Return [x, y] of the center of cell containing provided text 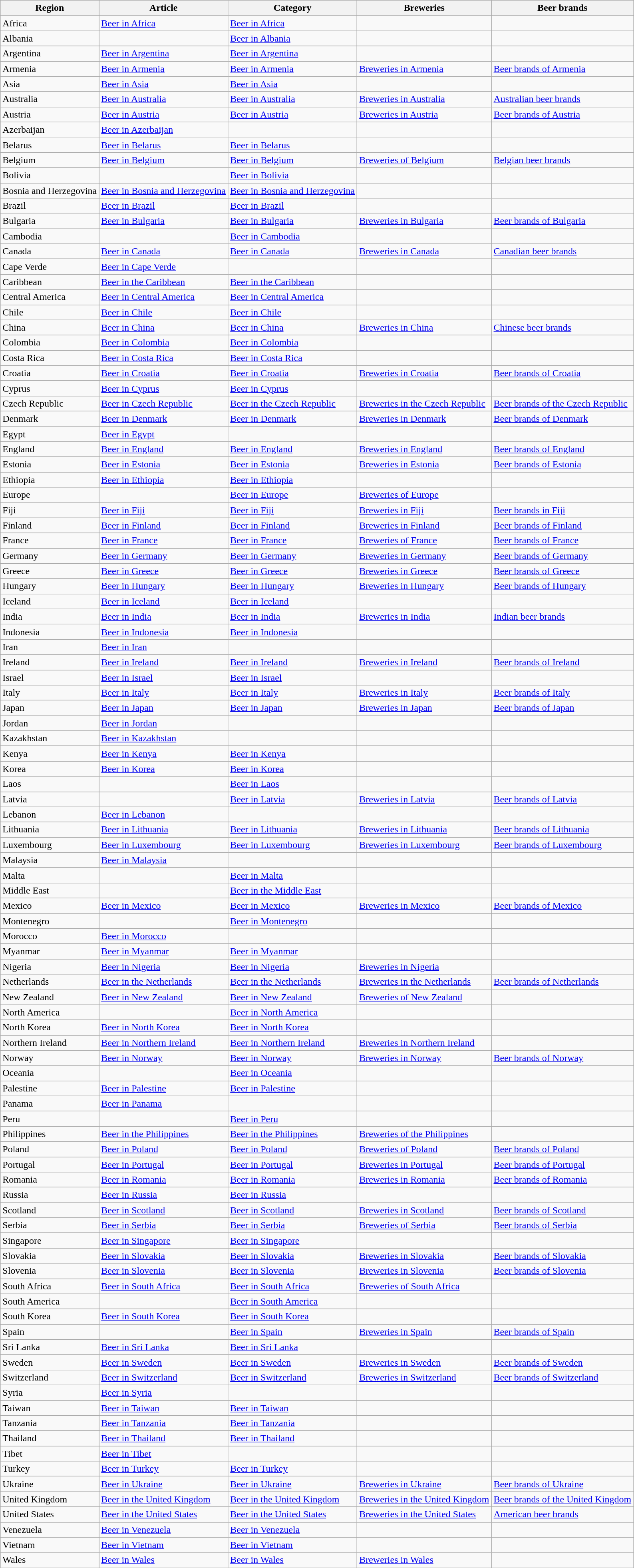
Europe [50, 495]
Breweries in Finland [424, 525]
Egypt [50, 434]
Finland [50, 525]
Venezuela [50, 1530]
Oceania [50, 1073]
Breweries in the United States [424, 1514]
Breweries in Scotland [424, 1210]
Breweries in Ireland [424, 662]
Syria [50, 1392]
Ethiopia [50, 480]
Taiwan [50, 1408]
Malta [50, 875]
Beer brands of Romania [562, 1180]
Kazakhstan [50, 738]
Breweries in Wales [424, 1560]
Israel [50, 678]
Beer brands in Fiji [562, 510]
Beer brands of Austria [562, 114]
Category [292, 8]
Japan [50, 708]
Cape Verde [50, 267]
Malaysia [50, 860]
Breweries in the Czech Republic [424, 403]
Breweries in Mexico [424, 906]
Montenegro [50, 921]
Vietnam [50, 1545]
Panama [50, 1103]
Canada [50, 251]
Peru [50, 1119]
Beer in the Czech Republic [292, 403]
Ukraine [50, 1484]
Caribbean [50, 282]
Slovakia [50, 1256]
Jordan [50, 723]
India [50, 616]
Netherlands [50, 982]
North Korea [50, 1027]
Beer in Czech Republic [164, 403]
Chinese beer brands [562, 327]
Breweries of Europe [424, 495]
Beer brands of Slovenia [562, 1271]
Beer brands of Poland [562, 1149]
Breweries in Switzerland [424, 1377]
Middle East [50, 890]
Australia [50, 99]
Cambodia [50, 236]
Argentina [50, 54]
Beer in Laos [292, 784]
Tanzania [50, 1423]
Beer brands of Ukraine [562, 1484]
Breweries in Nigeria [424, 967]
Kenya [50, 754]
Beer in Cambodia [292, 236]
Estonia [50, 465]
Beer in Morocco [164, 936]
Beer brands of Sweden [562, 1362]
Beer brands of Slovakia [562, 1256]
Northern Ireland [50, 1043]
Croatia [50, 373]
Breweries of France [424, 541]
Breweries in Romania [424, 1180]
Beer brands of Portugal [562, 1165]
Nigeria [50, 967]
Latvia [50, 799]
Breweries in Canada [424, 251]
Breweries of Poland [424, 1149]
Belgian beer brands [562, 160]
Cyprus [50, 388]
Beer brands of Serbia [562, 1225]
Philippines [50, 1134]
South Korea [50, 1317]
Beer brands of Latvia [562, 799]
Beer brands of Estonia [562, 465]
Breweries in Sweden [424, 1362]
Beer in the Middle East [292, 890]
Breweries in Portugal [424, 1165]
Morocco [50, 936]
Beer in Azerbaijan [164, 130]
Azerbaijan [50, 130]
Breweries in Lithuania [424, 830]
Hungary [50, 586]
Beer brands of Norway [562, 1058]
Breweries in Fiji [424, 510]
Breweries in the United Kingdom [424, 1499]
Canadian beer brands [562, 251]
Iceland [50, 601]
Tibet [50, 1454]
Poland [50, 1149]
Breweries in Ukraine [424, 1484]
Breweries in China [424, 327]
Scotland [50, 1210]
Beer brands of Netherlands [562, 982]
Slovenia [50, 1271]
Armenia [50, 69]
Indian beer brands [562, 616]
Breweries of Serbia [424, 1225]
Breweries in England [424, 449]
United States [50, 1514]
Norway [50, 1058]
Fiji [50, 510]
France [50, 541]
Sri Lanka [50, 1347]
Beer brands of the United Kingdom [562, 1499]
Breweries in Italy [424, 693]
Breweries of South Africa [424, 1286]
Beer brands of Spain [562, 1332]
Beer brands of England [562, 449]
Beer brands of Luxembourg [562, 845]
Breweries of the Philippines [424, 1134]
Beer brands of Bulgaria [562, 221]
Albania [50, 38]
Beer in Malta [292, 875]
North America [50, 1012]
Iran [50, 647]
Beer in Cape Verde [164, 267]
Beer in North America [292, 1012]
Breweries in Bulgaria [424, 221]
Denmark [50, 419]
Colombia [50, 343]
Beer in South America [292, 1301]
Beer brands of Scotland [562, 1210]
Indonesia [50, 632]
Beer in Jordan [164, 723]
Belarus [50, 145]
Beer brands of Hungary [562, 586]
Beer in Syria [164, 1392]
Asia [50, 84]
Lithuania [50, 830]
Breweries in the Netherlands [424, 982]
Costa Rica [50, 358]
Korea [50, 769]
Germany [50, 556]
Breweries in Luxembourg [424, 845]
Turkey [50, 1469]
Beer in Egypt [164, 434]
Breweries in India [424, 616]
Beer in Albania [292, 38]
Greece [50, 571]
Beer in Oceania [292, 1073]
Breweries in Hungary [424, 586]
Bosnia and Herzegovina [50, 191]
Luxembourg [50, 845]
Beer in Tibet [164, 1454]
Brazil [50, 206]
Chile [50, 312]
Portugal [50, 1165]
Palestine [50, 1088]
Bolivia [50, 175]
China [50, 327]
Beer brands of Ireland [562, 662]
Beer brands of the Czech Republic [562, 403]
South America [50, 1301]
Czech Republic [50, 403]
United Kingdom [50, 1499]
Belgium [50, 160]
Breweries in Estonia [424, 465]
Beer brands of Switzerland [562, 1377]
Bulgaria [50, 221]
Beer in Europe [292, 495]
Mexico [50, 906]
Africa [50, 23]
Beer in Spain [292, 1332]
England [50, 449]
Italy [50, 693]
Beer brands of Mexico [562, 906]
Breweries in Denmark [424, 419]
Breweries in Croatia [424, 373]
Beer brands of Croatia [562, 373]
Beer in Iran [164, 647]
Breweries in Austria [424, 114]
Austria [50, 114]
Beer brands of Italy [562, 693]
Beer brands of Germany [562, 556]
South Africa [50, 1286]
Region [50, 8]
Breweries in Armenia [424, 69]
Laos [50, 784]
Beer brands of Lithuania [562, 830]
Breweries in Norway [424, 1058]
Beer in Kazakhstan [164, 738]
Breweries of Belgium [424, 160]
Breweries in Slovakia [424, 1256]
Breweries of New Zealand [424, 997]
Breweries in Japan [424, 708]
Switzerland [50, 1377]
Article [164, 8]
Beer in Peru [292, 1119]
Beer brands of Denmark [562, 419]
Breweries in Northern Ireland [424, 1043]
Beer in Panama [164, 1103]
Beer brands of France [562, 541]
American beer brands [562, 1514]
Central America [50, 297]
Beer brands of Greece [562, 571]
Myanmar [50, 952]
Ireland [50, 662]
Breweries in Australia [424, 99]
Breweries [424, 8]
Beer brands of Japan [562, 708]
Australian beer brands [562, 99]
Breweries in Slovenia [424, 1271]
Beer in Bolivia [292, 175]
Breweries in Germany [424, 556]
Thailand [50, 1438]
Breweries in Latvia [424, 799]
Russia [50, 1195]
Spain [50, 1332]
Serbia [50, 1225]
Wales [50, 1560]
Sweden [50, 1362]
Beer brands [562, 8]
Romania [50, 1180]
Singapore [50, 1241]
Breweries in Greece [424, 571]
New Zealand [50, 997]
Beer brands of Armenia [562, 69]
Beer brands of Finland [562, 525]
Beer in Latvia [292, 799]
Lebanon [50, 814]
Beer in Malaysia [164, 860]
Beer in Lebanon [164, 814]
Beer in Montenegro [292, 921]
Breweries in Spain [424, 1332]
